Scan for the cell matching the given text and deliver its [X, Y] coordinate at center. 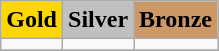
Bronze [176, 20]
Gold [32, 20]
Silver [98, 20]
